Search for the cell housing the specified text and yield its (x, y) center coordinate. 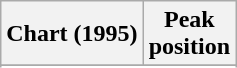
Chart (1995) (72, 34)
Peakposition (189, 34)
